From the cell containing the given text, extract its center point as (x, y) coordinate. 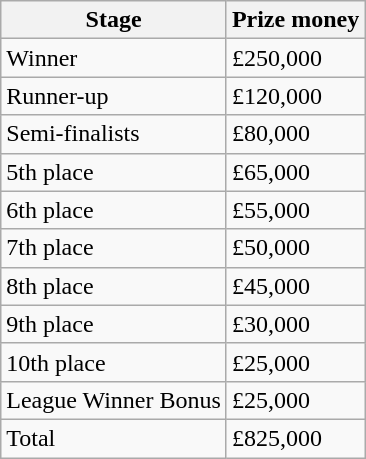
7th place (114, 248)
Runner-up (114, 96)
£30,000 (295, 324)
£45,000 (295, 286)
£120,000 (295, 96)
£55,000 (295, 210)
£65,000 (295, 172)
Total (114, 438)
League Winner Bonus (114, 400)
Semi-finalists (114, 134)
9th place (114, 324)
Winner (114, 58)
5th place (114, 172)
£50,000 (295, 248)
£825,000 (295, 438)
£250,000 (295, 58)
6th place (114, 210)
Prize money (295, 20)
8th place (114, 286)
Stage (114, 20)
10th place (114, 362)
£80,000 (295, 134)
